Detect which cell encompasses the target text, then output its (x, y) center coordinate. 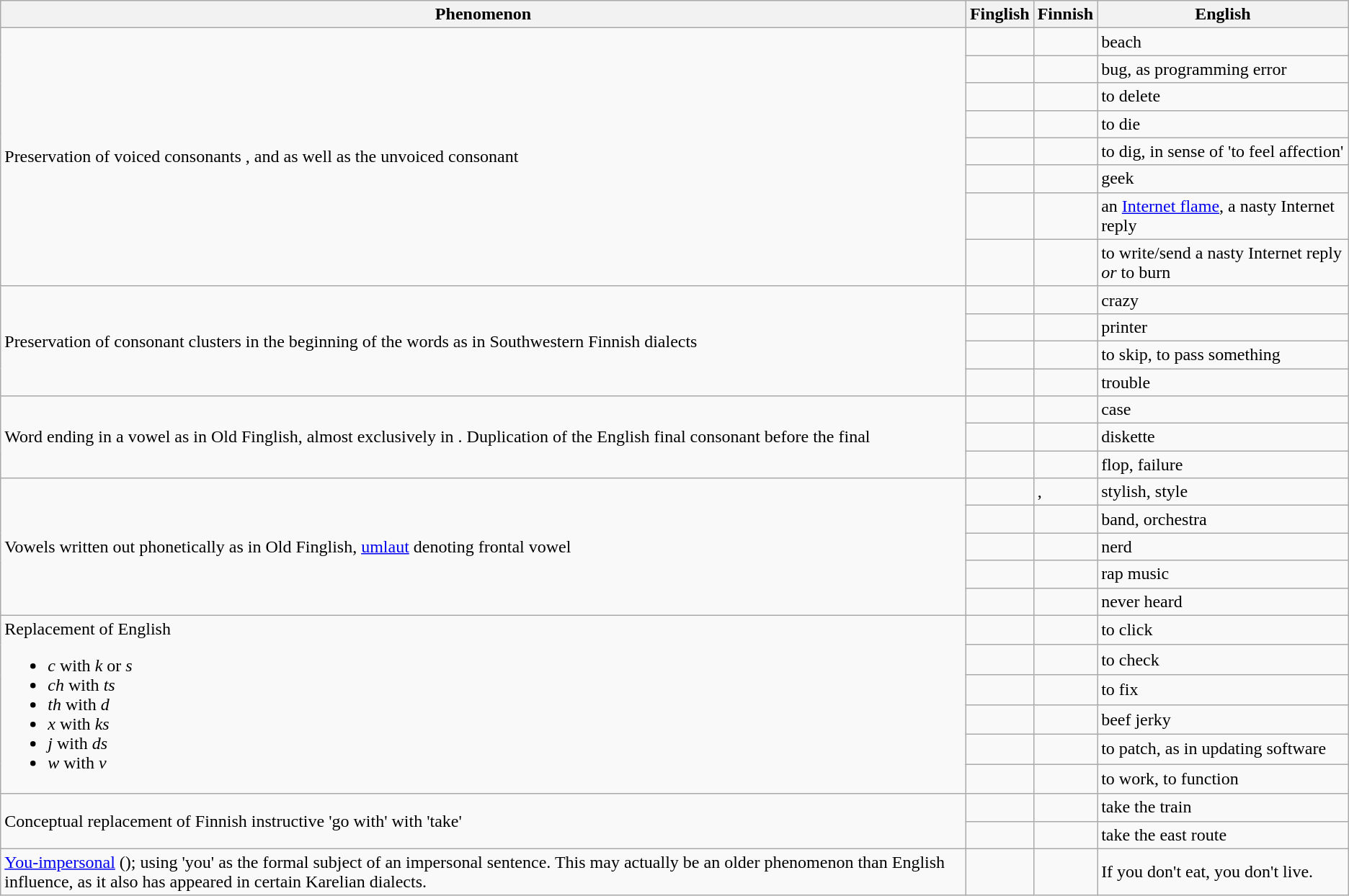
to check (1224, 660)
Phenomenon (484, 14)
rap music (1224, 574)
stylish, style (1224, 492)
trouble (1224, 382)
geek (1224, 179)
Finnish (1065, 14)
, (1065, 492)
Preservation of voiced consonants , and as well as the unvoiced consonant (484, 157)
case (1224, 410)
Finglish (999, 14)
bug, as programming error (1224, 69)
to click (1224, 630)
to die (1224, 124)
take the train (1224, 807)
to fix (1224, 690)
flop, failure (1224, 465)
to write/send a nasty Internet reply or to burn (1224, 262)
If you don't eat, you don't live. (1224, 872)
Vowels written out phonetically as in Old Finglish, umlaut denoting frontal vowel (484, 547)
nerd (1224, 547)
printer (1224, 327)
beef jerky (1224, 719)
Word ending in a vowel as in Old Finglish, almost exclusively in . Duplication of the English final consonant before the final (484, 437)
to delete (1224, 97)
an Internet flame, a nasty Internet reply (1224, 216)
band, orchestra (1224, 519)
English (1224, 14)
diskette (1224, 437)
to work, to function (1224, 779)
to dig, in sense of 'to feel affection' (1224, 151)
never heard (1224, 601)
to patch, as in updating software (1224, 749)
take the east route (1224, 835)
Conceptual replacement of Finnish instructive 'go with' with 'take' (484, 821)
crazy (1224, 300)
beach (1224, 42)
to skip, to pass something (1224, 354)
Replacement of Englishc with k or sch with tsth with dx with ksj with dsw with v (484, 704)
Preservation of consonant clusters in the beginning of the words as in Southwestern Finnish dialects (484, 341)
